From the cell containing the given text, extract its center point as [X, Y] coordinate. 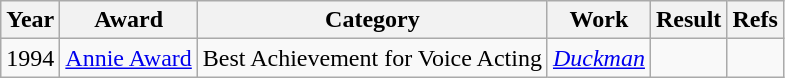
Annie Award [129, 58]
Result [688, 20]
Work [598, 20]
1994 [30, 58]
Best Achievement for Voice Acting [372, 58]
Refs [755, 20]
Award [129, 20]
Category [372, 20]
Year [30, 20]
Duckman [598, 58]
